Scan for the cell matching the given text and deliver its (X, Y) coordinate at center. 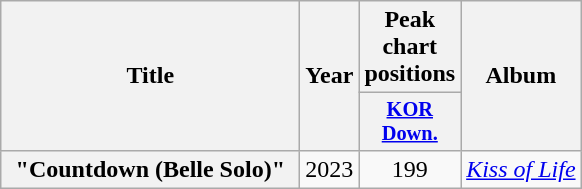
Year (330, 76)
Album (521, 76)
Kiss of Life (521, 169)
199 (410, 169)
Title (150, 76)
Peak chart positions (410, 47)
KORDown. (410, 122)
"Countdown (Belle Solo)" (150, 169)
2023 (330, 169)
